Detect which cell encompasses the target text, then output its (x, y) center coordinate. 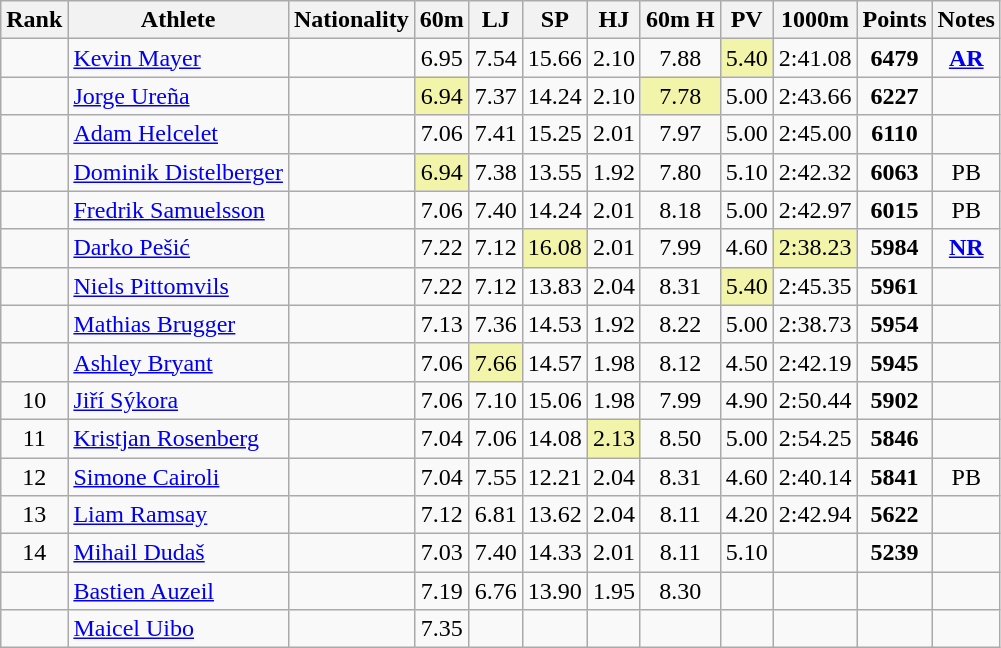
7.35 (442, 629)
7.03 (442, 553)
Adam Helcelet (178, 134)
60m H (680, 20)
7.37 (496, 96)
8.50 (680, 438)
15.25 (554, 134)
11 (34, 438)
Athlete (178, 20)
7.54 (496, 58)
5841 (894, 477)
LJ (496, 20)
14.53 (554, 324)
7.80 (680, 172)
Rank (34, 20)
Jorge Ureña (178, 96)
1.95 (614, 591)
7.19 (442, 591)
2.13 (614, 438)
4.20 (746, 515)
6063 (894, 172)
Notes (966, 20)
2:43.66 (815, 96)
Liam Ramsay (178, 515)
6.81 (496, 515)
SP (554, 20)
NR (966, 248)
8.12 (680, 362)
6227 (894, 96)
2:38.73 (815, 324)
2:42.94 (815, 515)
Maicel Uibo (178, 629)
6.76 (496, 591)
16.08 (554, 248)
6.95 (442, 58)
7.78 (680, 96)
8.22 (680, 324)
4.90 (746, 400)
Kevin Mayer (178, 58)
Points (894, 20)
7.66 (496, 362)
2:50.44 (815, 400)
Mihail Dudaš (178, 553)
10 (34, 400)
HJ (614, 20)
PV (746, 20)
13 (34, 515)
5954 (894, 324)
14.08 (554, 438)
5984 (894, 248)
Mathias Brugger (178, 324)
5622 (894, 515)
15.06 (554, 400)
2:42.97 (815, 210)
13.55 (554, 172)
7.41 (496, 134)
6479 (894, 58)
12.21 (554, 477)
14.57 (554, 362)
Bastien Auzeil (178, 591)
13.62 (554, 515)
15.66 (554, 58)
Fredrik Samuelsson (178, 210)
12 (34, 477)
Nationality (351, 20)
7.97 (680, 134)
2:42.19 (815, 362)
6015 (894, 210)
Ashley Bryant (178, 362)
7.13 (442, 324)
AR (966, 58)
Darko Pešić (178, 248)
60m (442, 20)
4.50 (746, 362)
Simone Cairoli (178, 477)
Dominik Distelberger (178, 172)
2:45.35 (815, 286)
7.88 (680, 58)
7.36 (496, 324)
14 (34, 553)
2:38.23 (815, 248)
1000m (815, 20)
Jiří Sýkora (178, 400)
7.10 (496, 400)
2:42.32 (815, 172)
5961 (894, 286)
13.83 (554, 286)
7.38 (496, 172)
14.33 (554, 553)
5945 (894, 362)
7.55 (496, 477)
13.90 (554, 591)
2:41.08 (815, 58)
8.18 (680, 210)
6110 (894, 134)
Kristjan Rosenberg (178, 438)
2:40.14 (815, 477)
2:45.00 (815, 134)
Niels Pittomvils (178, 286)
5846 (894, 438)
8.30 (680, 591)
5902 (894, 400)
2:54.25 (815, 438)
5239 (894, 553)
